Search for the cell housing the specified text and yield its [X, Y] center coordinate. 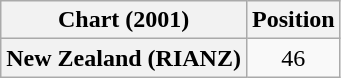
New Zealand (RIANZ) [124, 58]
46 [293, 58]
Position [293, 20]
Chart (2001) [124, 20]
